Search for the cell housing the specified text and yield its (x, y) center coordinate. 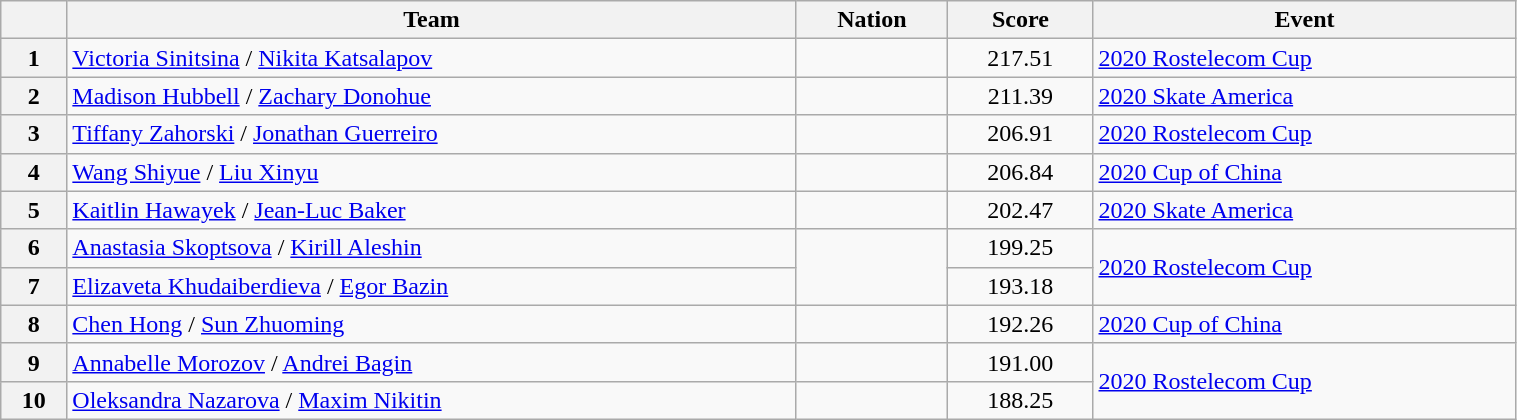
8 (34, 324)
217.51 (1020, 58)
Chen Hong / Sun Zhuoming (432, 324)
10 (34, 400)
206.84 (1020, 172)
191.00 (1020, 362)
202.47 (1020, 210)
Annabelle Morozov / Andrei Bagin (432, 362)
Wang Shiyue / Liu Xinyu (432, 172)
Madison Hubbell / Zachary Donohue (432, 96)
193.18 (1020, 286)
Score (1020, 20)
Anastasia Skoptsova / Kirill Aleshin (432, 248)
5 (34, 210)
Nation (872, 20)
Event (1304, 20)
192.26 (1020, 324)
Oleksandra Nazarova / Maxim Nikitin (432, 400)
1 (34, 58)
Team (432, 20)
4 (34, 172)
6 (34, 248)
Elizaveta Khudaiberdieva / Egor Bazin (432, 286)
Kaitlin Hawayek / Jean-Luc Baker (432, 210)
Victoria Sinitsina / Nikita Katsalapov (432, 58)
2 (34, 96)
7 (34, 286)
3 (34, 134)
199.25 (1020, 248)
9 (34, 362)
206.91 (1020, 134)
211.39 (1020, 96)
Tiffany Zahorski / Jonathan Guerreiro (432, 134)
188.25 (1020, 400)
